Locate the cell with the specified text and output its (x, y) center coordinate. 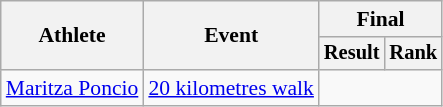
Maritza Poncio (72, 88)
Result (352, 54)
Athlete (72, 36)
Rank (413, 54)
20 kilometres walk (231, 88)
Event (231, 36)
Final (380, 19)
